Locate the cell with the specified text and output its [x, y] center coordinate. 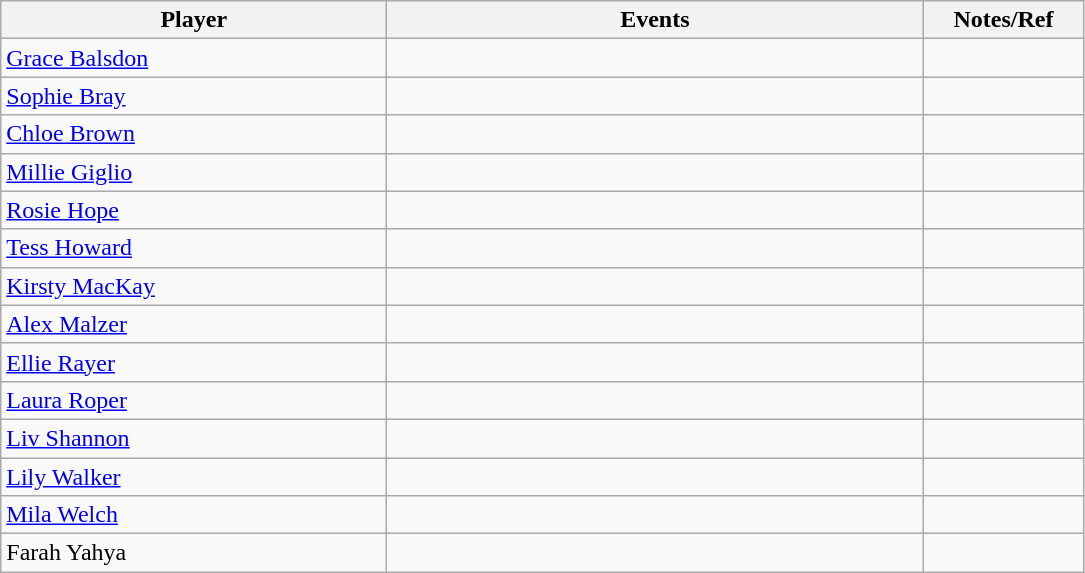
Notes/Ref [1004, 20]
Sophie Bray [194, 96]
Liv Shannon [194, 438]
Mila Welch [194, 515]
Farah Yahya [194, 553]
Ellie Rayer [194, 362]
Laura Roper [194, 400]
Tess Howard [194, 248]
Grace Balsdon [194, 58]
Alex Malzer [194, 324]
Kirsty MacKay [194, 286]
Rosie Hope [194, 210]
Chloe Brown [194, 134]
Events [655, 20]
Player [194, 20]
Lily Walker [194, 477]
Millie Giglio [194, 172]
